Identify which cell holds the provided text, then report its (X, Y) central coordinate. 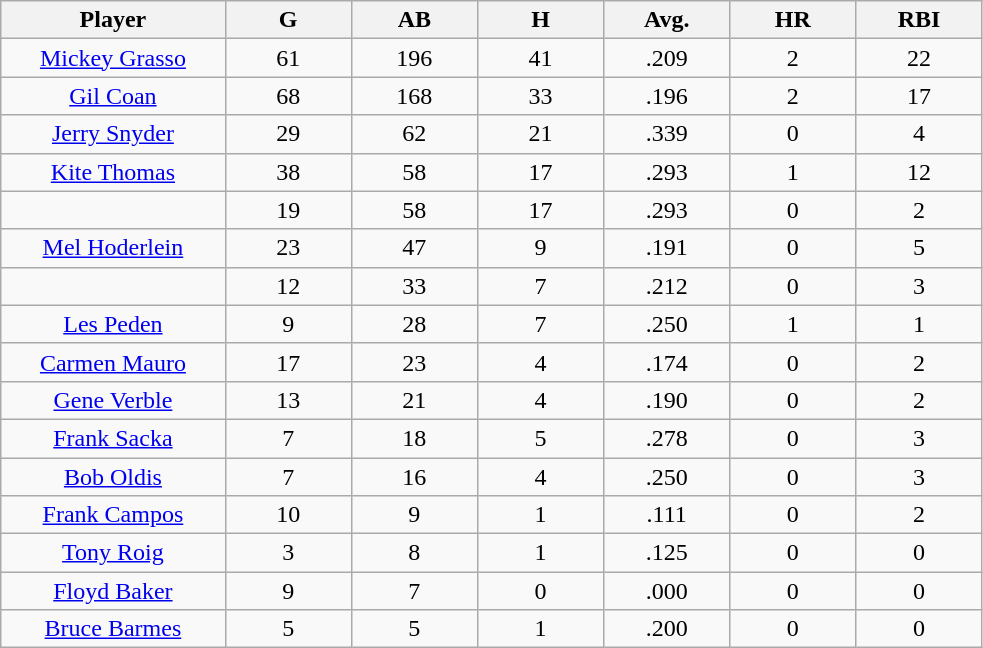
Bruce Barmes (113, 629)
196 (414, 58)
22 (919, 58)
.111 (667, 515)
RBI (919, 20)
8 (414, 553)
Avg. (667, 20)
.278 (667, 438)
62 (414, 134)
.339 (667, 134)
Player (113, 20)
68 (288, 96)
Floyd Baker (113, 591)
.190 (667, 400)
Les Peden (113, 324)
.174 (667, 362)
Kite Thomas (113, 172)
Jerry Snyder (113, 134)
.196 (667, 96)
16 (414, 477)
Frank Sacka (113, 438)
.200 (667, 629)
47 (414, 248)
.191 (667, 248)
.000 (667, 591)
H (540, 20)
10 (288, 515)
29 (288, 134)
Gil Coan (113, 96)
.209 (667, 58)
Bob Oldis (113, 477)
Mickey Grasso (113, 58)
G (288, 20)
AB (414, 20)
Gene Verble (113, 400)
168 (414, 96)
38 (288, 172)
Frank Campos (113, 515)
28 (414, 324)
13 (288, 400)
41 (540, 58)
Tony Roig (113, 553)
Mel Hoderlein (113, 248)
61 (288, 58)
.212 (667, 286)
18 (414, 438)
Carmen Mauro (113, 362)
.125 (667, 553)
19 (288, 210)
HR (793, 20)
